Find where the given text appears and provide that cell's center as [X, Y] coordinate. 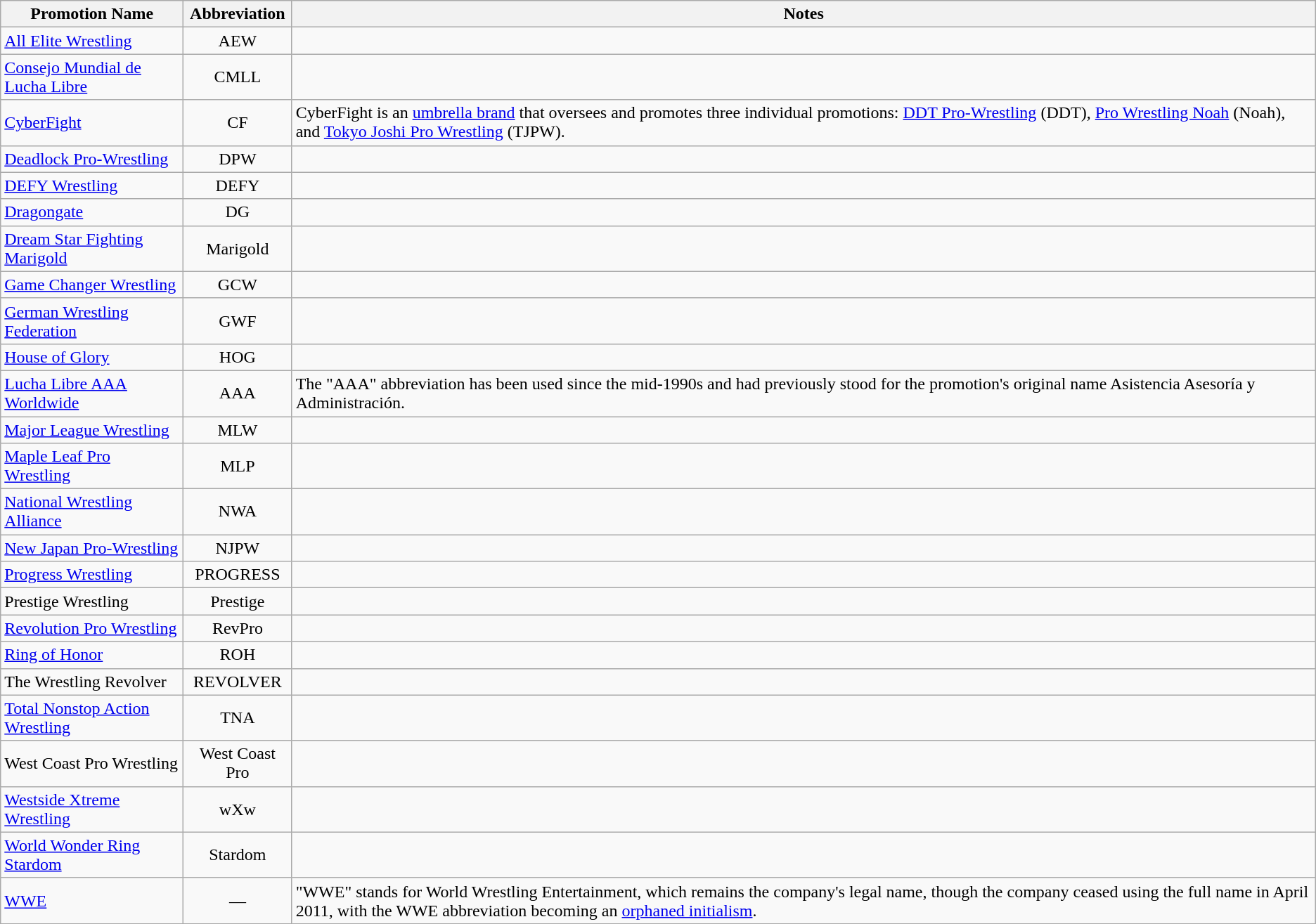
AEW [238, 41]
National Wrestling Alliance [92, 512]
Stardom [238, 854]
GCW [238, 285]
CF [238, 122]
AAA [238, 393]
Lucha Libre AAA Worldwide [92, 393]
GWF [238, 320]
RevPro [238, 628]
Progress Wrestling [92, 575]
DEFY Wrestling [92, 186]
All Elite Wrestling [92, 41]
Game Changer Wrestling [92, 285]
REVOLVER [238, 682]
wXw [238, 809]
West Coast Pro [238, 763]
Abbreviation [238, 14]
Ring of Honor [92, 655]
New Japan Pro-Wrestling [92, 548]
— [238, 901]
NWA [238, 512]
Total Nonstop Action Wrestling [92, 718]
DEFY [238, 186]
Dream Star Fighting Marigold [92, 249]
Major League Wrestling [92, 429]
Revolution Pro Wrestling [92, 628]
CyberFight [92, 122]
House of Glory [92, 357]
Dragongate [92, 212]
NJPW [238, 548]
Deadlock Pro-Wrestling [92, 159]
Prestige [238, 601]
Maple Leaf Pro Wrestling [92, 467]
HOG [238, 357]
Consejo Mundial de Lucha Libre [92, 77]
CMLL [238, 77]
WWE [92, 901]
World Wonder Ring Stardom [92, 854]
DPW [238, 159]
ROH [238, 655]
Westside Xtreme Wrestling [92, 809]
Prestige Wrestling [92, 601]
PROGRESS [238, 575]
Promotion Name [92, 14]
MLP [238, 467]
West Coast Pro Wrestling [92, 763]
DG [238, 212]
TNA [238, 718]
MLW [238, 429]
German Wrestling Federation [92, 320]
The Wrestling Revolver [92, 682]
Notes [804, 14]
Marigold [238, 249]
